Identify which cell holds the provided text, then report its (X, Y) central coordinate. 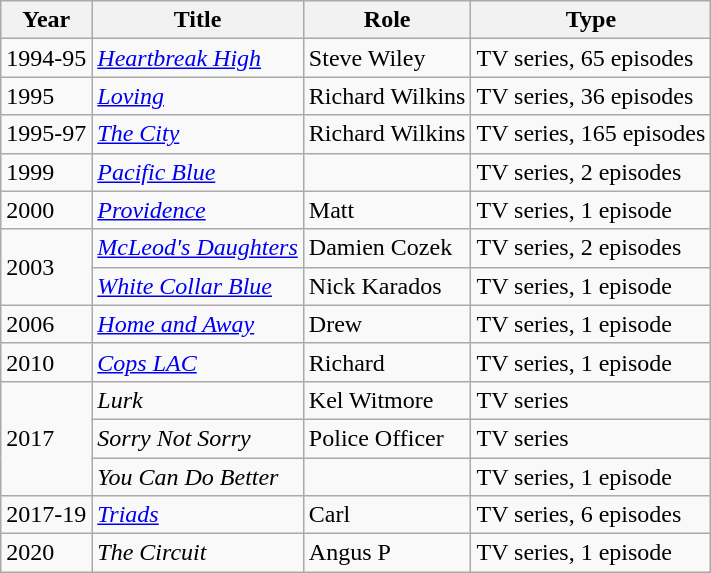
Lurk (198, 400)
2006 (46, 324)
2020 (46, 553)
TV series, 6 episodes (591, 515)
1995-97 (46, 134)
TV series, 65 episodes (591, 58)
Providence (198, 210)
TV series, 165 episodes (591, 134)
White Collar Blue (198, 286)
Kel Witmore (387, 400)
Loving (198, 96)
Pacific Blue (198, 172)
Damien Cozek (387, 248)
2010 (46, 362)
The Circuit (198, 553)
Matt (387, 210)
2003 (46, 267)
Richard (387, 362)
You Can Do Better (198, 477)
2000 (46, 210)
The City (198, 134)
Carl (387, 515)
Drew (387, 324)
McLeod's Daughters (198, 248)
TV series, 36 episodes (591, 96)
Nick Karados (387, 286)
Role (387, 20)
Police Officer (387, 438)
2017-19 (46, 515)
1994-95 (46, 58)
1995 (46, 96)
2017 (46, 438)
Year (46, 20)
Cops LAC (198, 362)
Heartbreak High (198, 58)
Title (198, 20)
Angus P (387, 553)
Steve Wiley (387, 58)
Triads (198, 515)
Sorry Not Sorry (198, 438)
1999 (46, 172)
Type (591, 20)
Home and Away (198, 324)
